For the text-containing cell, return its midpoint in (x, y) coordinate format. 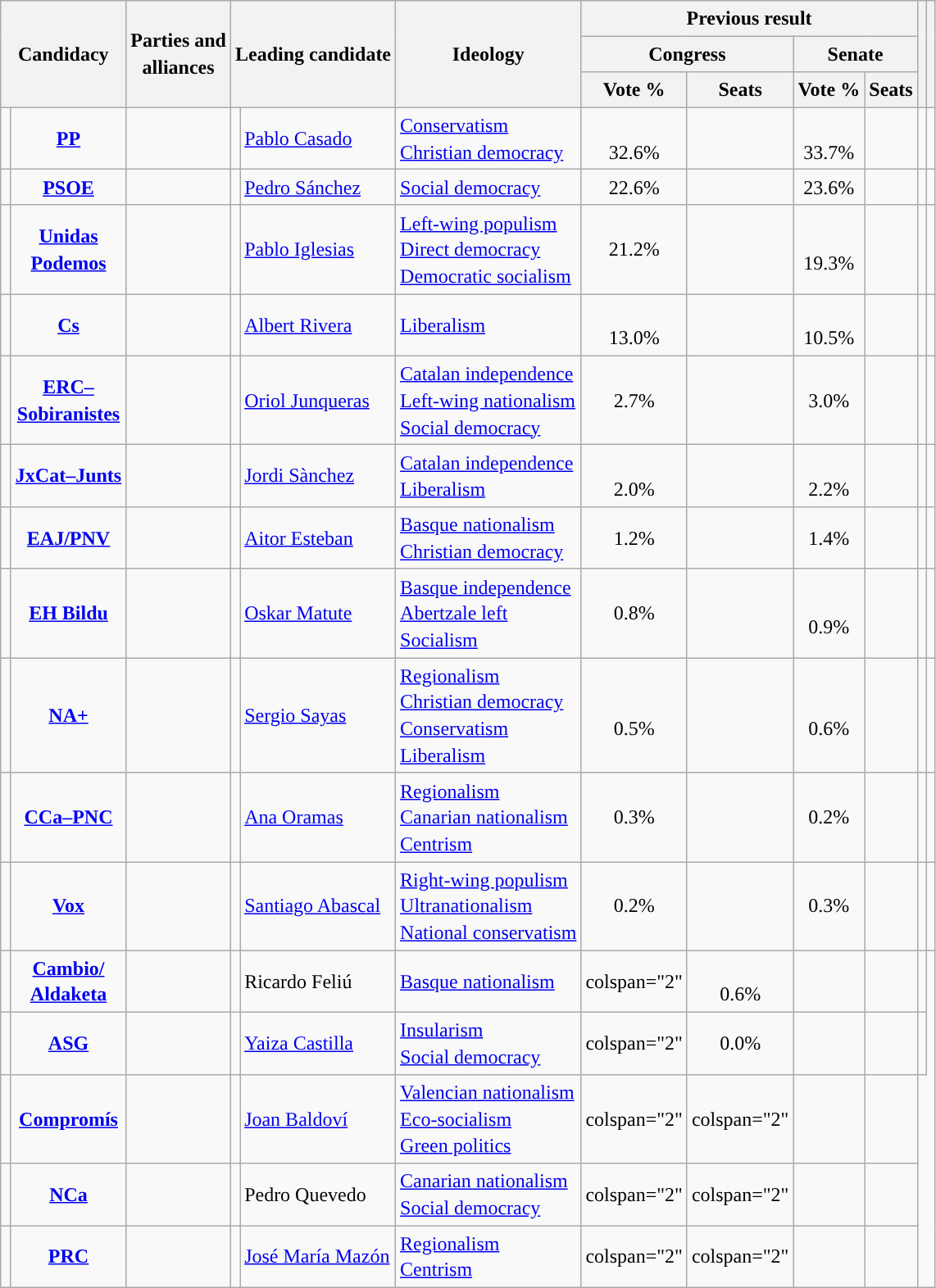
Aitor Esteban (318, 538)
Sergio Sayas (318, 716)
Santiago Abascal (318, 906)
ASG (68, 1044)
13.0% (634, 325)
CCa–PNC (68, 817)
EH Bildu (68, 613)
1.4% (829, 538)
PRC (68, 1257)
Yaiza Castilla (318, 1044)
32.6% (634, 138)
NCa (68, 1195)
Social democracy (488, 187)
Basque nationalism (488, 982)
UnidasPodemos (68, 249)
RegionalismCentrism (488, 1257)
19.3% (829, 249)
RegionalismCanarian nationalismCentrism (488, 817)
21.2% (634, 249)
Right-wing populismUltranationalismNational conservatism (488, 906)
ConservatismChristian democracy (488, 138)
0.0% (740, 1044)
RegionalismChristian democracyConservatismLiberalism (488, 716)
Catalan independenceLiberalism (488, 476)
2.7% (634, 400)
10.5% (829, 325)
Cs (68, 325)
Left-wing populismDirect democracyDemocratic socialism (488, 249)
NA+ (68, 716)
0.9% (829, 613)
Oskar Matute (318, 613)
Candidacy (64, 54)
Pablo Casado (318, 138)
Canarian nationalismSocial democracy (488, 1195)
0.5% (634, 716)
Joan Baldoví (318, 1118)
PP (68, 138)
Basque independenceAbertzale leftSocialism (488, 613)
ERC–Sobiranistes (68, 400)
José María Mazón (318, 1257)
JxCat–Junts (68, 476)
Ana Oramas (318, 817)
Congress (687, 54)
Albert Rivera (318, 325)
3.0% (829, 400)
Leading candidate (313, 54)
Pablo Iglesias (318, 249)
Catalan independenceLeft-wing nationalismSocial democracy (488, 400)
Oriol Junqueras (318, 400)
Parties andalliances (179, 54)
Ideology (488, 54)
Previous result (749, 18)
Compromís (68, 1118)
23.6% (829, 187)
Cambio/Aldaketa (68, 982)
Jordi Sànchez (318, 476)
0.8% (634, 613)
Valencian nationalismEco-socialismGreen politics (488, 1118)
PSOE (68, 187)
Pedro Sánchez (318, 187)
Pedro Quevedo (318, 1195)
2.0% (634, 476)
Vox (68, 906)
33.7% (829, 138)
InsularismSocial democracy (488, 1044)
Senate (856, 54)
Basque nationalismChristian democracy (488, 538)
2.2% (829, 476)
Liberalism (488, 325)
Ricardo Feliú (318, 982)
1.2% (634, 538)
22.6% (634, 187)
EAJ/PNV (68, 538)
